Return (x, y) of the center of cell containing provided text 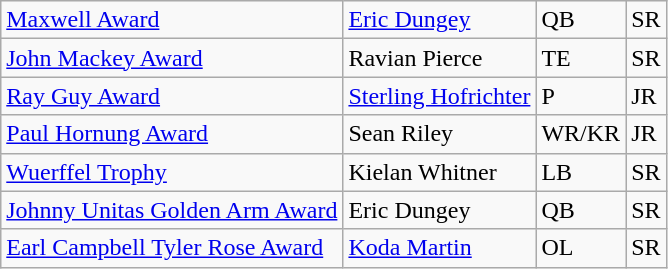
Maxwell Award (172, 20)
Wuerffel Trophy (172, 172)
TE (581, 58)
Johnny Unitas Golden Arm Award (172, 210)
John Mackey Award (172, 58)
Kielan Whitner (440, 172)
Sterling Hofrichter (440, 96)
Sean Riley (440, 134)
Ray Guy Award (172, 96)
OL (581, 248)
Ravian Pierce (440, 58)
Earl Campbell Tyler Rose Award (172, 248)
Koda Martin (440, 248)
P (581, 96)
LB (581, 172)
WR/KR (581, 134)
Paul Hornung Award (172, 134)
